Pinpoint the cell where the given text exists, returning its [X, Y] midpoint coordinate. 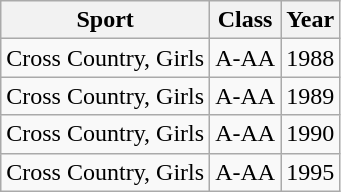
1989 [310, 96]
Year [310, 20]
Class [246, 20]
1988 [310, 58]
1990 [310, 134]
1995 [310, 172]
Sport [106, 20]
